From the cell containing the given text, extract its center point as (x, y) coordinate. 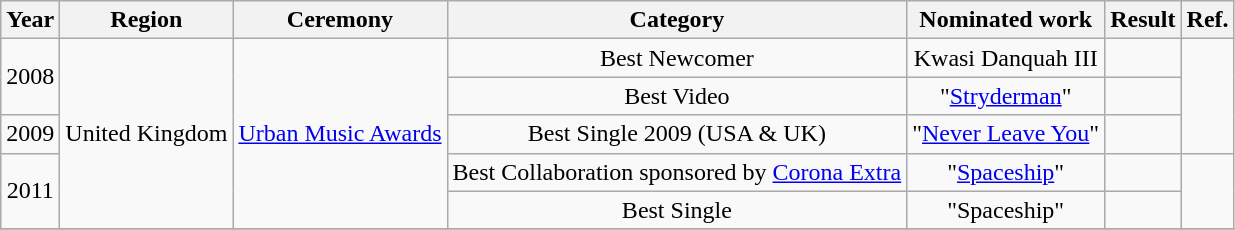
Best Video (677, 96)
2009 (30, 134)
Ceremony (340, 20)
"Stryderman" (1006, 96)
Region (146, 20)
2008 (30, 77)
Nominated work (1006, 20)
Urban Music Awards (340, 134)
"Never Leave You" (1006, 134)
Best Newcomer (677, 58)
Result (1143, 20)
Ref. (1208, 20)
United Kingdom (146, 134)
2011 (30, 191)
Best Single (677, 210)
Kwasi Danquah III (1006, 58)
Best Collaboration sponsored by Corona Extra (677, 172)
Best Single 2009 (USA & UK) (677, 134)
Year (30, 20)
Category (677, 20)
